Capture the cell that displays the provided text and extract its [X, Y] central coordinate. 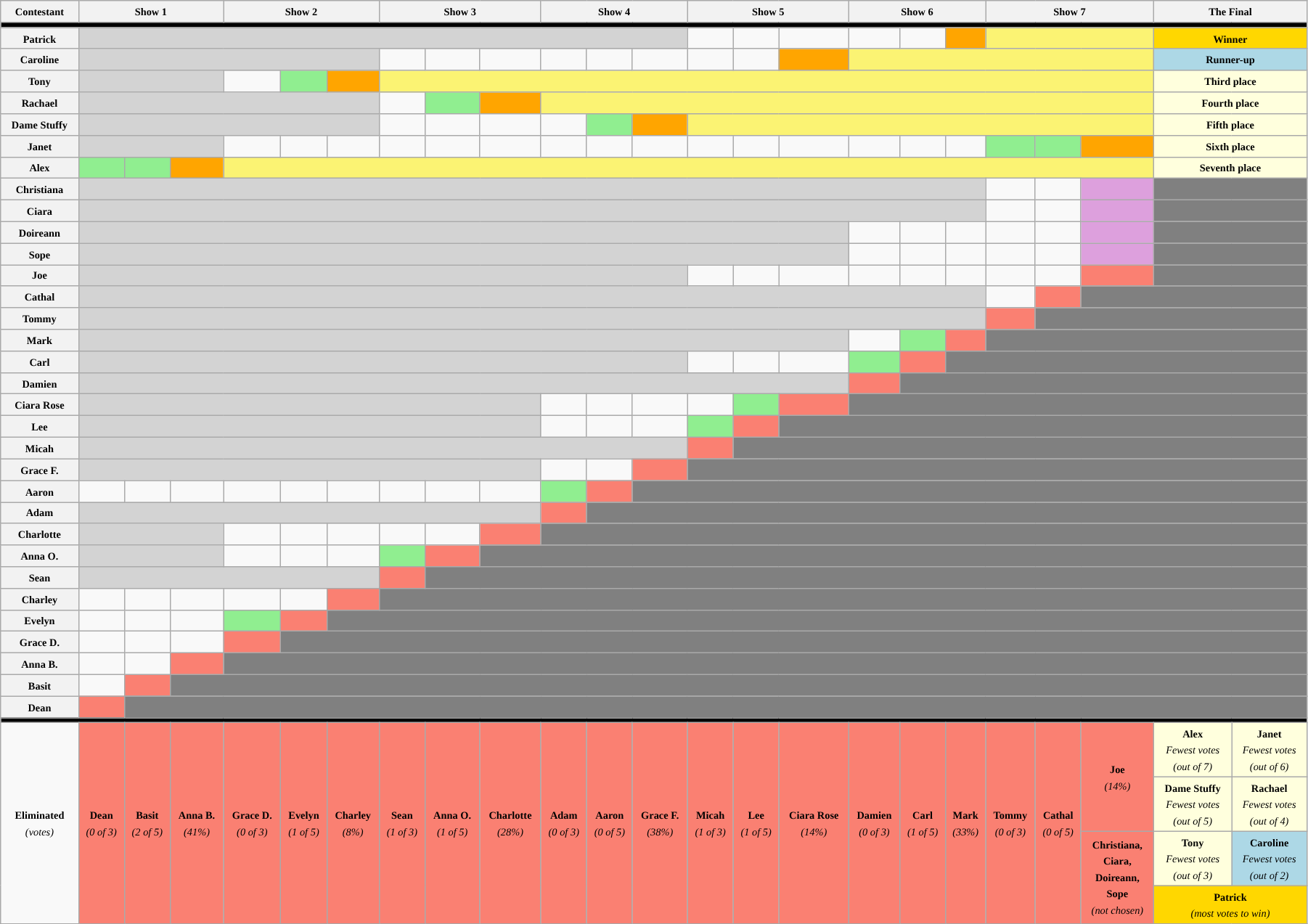
Caroline [39, 60]
Sean(1 of 3) [402, 823]
Charley(8%) [353, 823]
Sixth place [1230, 146]
Grace F.(38%) [660, 823]
Patrick [39, 38]
Doireann [39, 232]
Mark [39, 340]
Basit(2 of 5) [147, 823]
Christiana [39, 189]
Charlotte [39, 534]
Joe(14%) [1117, 777]
Lee [39, 426]
Ciara Rose(14%) [814, 823]
Grace F. [39, 470]
RachaelFewest votes(out of 4) [1270, 804]
Micah [39, 448]
Charlotte(28%) [510, 823]
Tommy(0 of 3) [1010, 823]
Basit [39, 685]
Eliminated(votes) [39, 823]
Sean [39, 577]
Show 6 [917, 11]
Patrick(most votes to win) [1230, 904]
Sope [39, 253]
Tony [39, 81]
Runner-up [1230, 60]
Third place [1230, 81]
Show 3 [460, 11]
Dame Stuffy [39, 124]
Charley [39, 599]
Show 4 [614, 11]
Adam(0 of 3) [563, 823]
Grace D. (0 of 3) [253, 823]
Contestant [39, 11]
TonyFewest votes(out of 3) [1192, 858]
Dame StuffyFewest votes(out of 5) [1192, 804]
Aaron [39, 491]
Anna O. [39, 556]
Fourth place [1230, 102]
Adam [39, 512]
Dean(0 of 3) [102, 823]
Rachael [39, 102]
Alex [39, 168]
Aaron(0 of 5) [610, 823]
Fifth place [1230, 124]
Winner [1230, 38]
Show 7 [1070, 11]
JanetFewest votes(out of 6) [1270, 751]
Show 5 [768, 11]
Seventh place [1230, 168]
AlexFewest votes(out of 7) [1192, 751]
Carl(1 of 5) [923, 823]
Ciara [39, 210]
Evelyn [39, 621]
Ciara Rose [39, 404]
Anna B. [39, 663]
CarolineFewest votes(out of 2) [1270, 858]
Dean [39, 707]
Tommy [39, 319]
Lee(1 of 5) [756, 823]
Carl [39, 361]
Damien [39, 383]
Cathal(0 of 5) [1058, 823]
Anna B.(41%) [196, 823]
Christiana,Ciara,Doireann,Sope(not chosen) [1117, 877]
Mark(33%) [965, 823]
Grace D. [39, 642]
Janet [39, 146]
Show 2 [302, 11]
Anna O.(1 of 5) [451, 823]
Cathal [39, 297]
Micah(1 of 3) [710, 823]
The Final [1230, 11]
Damien(0 of 3) [874, 823]
Show 1 [151, 11]
Joe [39, 275]
Evelyn(1 of 5) [303, 823]
